Detect which cell encompasses the target text, then output its [x, y] center coordinate. 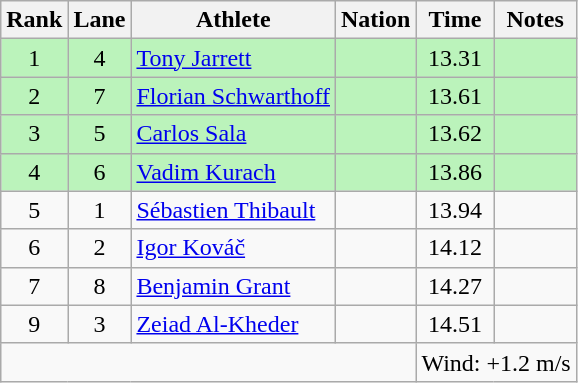
Notes [535, 20]
Athlete [234, 20]
9 [34, 324]
Tony Jarrett [234, 58]
Igor Kováč [234, 248]
14.27 [455, 286]
Nation [376, 20]
13.86 [455, 172]
Rank [34, 20]
13.94 [455, 210]
Lane [100, 20]
Benjamin Grant [234, 286]
13.62 [455, 134]
Carlos Sala [234, 134]
14.12 [455, 248]
Wind: +1.2 m/s [496, 362]
Florian Schwarthoff [234, 96]
Sébastien Thibault [234, 210]
14.51 [455, 324]
13.61 [455, 96]
Vadim Kurach [234, 172]
Time [455, 20]
Zeiad Al-Kheder [234, 324]
13.31 [455, 58]
8 [100, 286]
